Determine the [X, Y] coordinate at the center of the cell enclosing the given text.  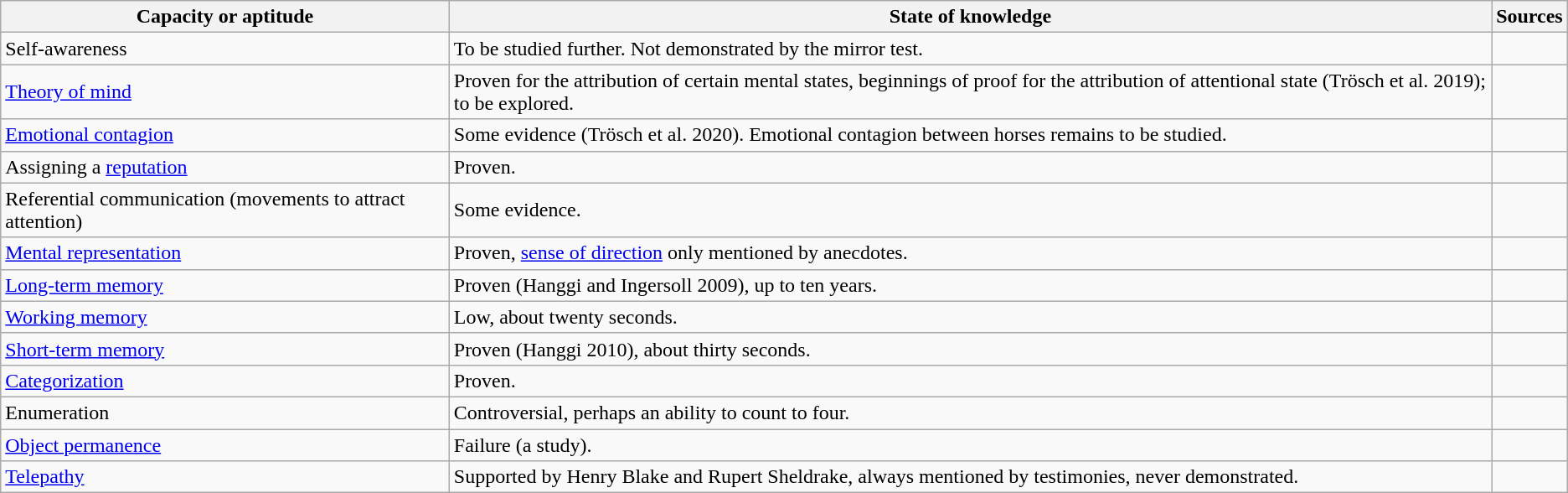
State of knowledge [970, 17]
Telepathy [225, 477]
Short-term memory [225, 349]
Long-term memory [225, 285]
Some evidence. [970, 210]
Proven, sense of direction only mentioned by anecdotes. [970, 253]
Some evidence (Trösch et al. 2020). Emotional contagion between horses remains to be studied. [970, 135]
Emotional contagion [225, 135]
Categorization [225, 381]
Failure (a study). [970, 445]
To be studied further. Not demonstrated by the mirror test. [970, 49]
Sources [1529, 17]
Controversial, perhaps an ability to count to four. [970, 413]
Proven (Hanggi 2010), about thirty seconds. [970, 349]
Working memory [225, 317]
Low, about twenty seconds. [970, 317]
Enumeration [225, 413]
Object permanence [225, 445]
Referential communication (movements to attract attention) [225, 210]
Mental representation [225, 253]
Supported by Henry Blake and Rupert Sheldrake, always mentioned by testimonies, never demonstrated. [970, 477]
Capacity or aptitude [225, 17]
Proven (Hanggi and Ingersoll 2009), up to ten years. [970, 285]
Self-awareness [225, 49]
Assigning a reputation [225, 167]
Theory of mind [225, 92]
